Detect which cell encompasses the target text, then output its [X, Y] center coordinate. 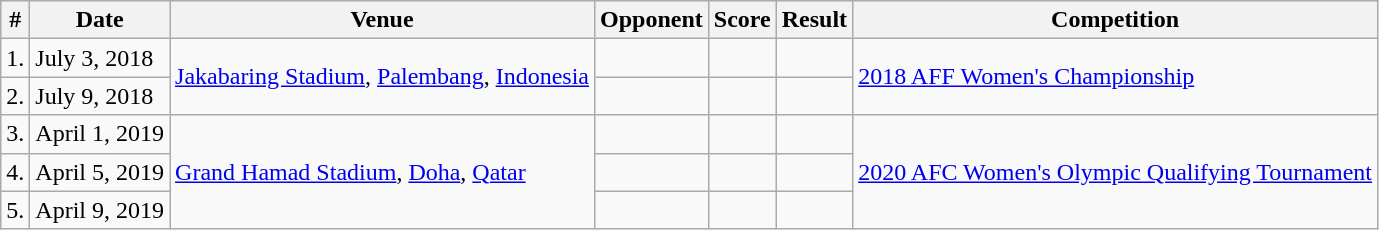
2018 AFF Women's Championship [1116, 77]
3. [16, 134]
1. [16, 58]
2. [16, 96]
Venue [382, 20]
April 9, 2019 [100, 210]
Opponent [652, 20]
Competition [1116, 20]
5. [16, 210]
# [16, 20]
Date [100, 20]
July 9, 2018 [100, 96]
April 1, 2019 [100, 134]
July 3, 2018 [100, 58]
2020 AFC Women's Olympic Qualifying Tournament [1116, 172]
Jakabaring Stadium, Palembang, Indonesia [382, 77]
Grand Hamad Stadium, Doha, Qatar [382, 172]
April 5, 2019 [100, 172]
4. [16, 172]
Result [814, 20]
Score [742, 20]
